Return the (X, Y) coordinate for the center point of the cell that contains the specified text.  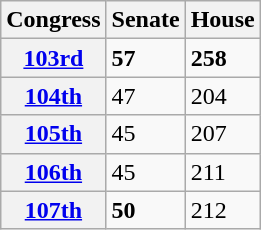
107th (54, 210)
House (222, 20)
103rd (54, 58)
47 (146, 96)
204 (222, 96)
50 (146, 210)
Congress (54, 20)
212 (222, 210)
106th (54, 172)
258 (222, 58)
105th (54, 134)
Senate (146, 20)
57 (146, 58)
104th (54, 96)
211 (222, 172)
207 (222, 134)
